Search for the cell housing the specified text and yield its (X, Y) center coordinate. 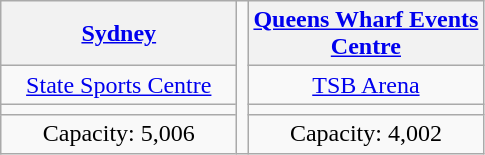
State Sports Centre (119, 85)
Capacity: 4,002 (366, 134)
Capacity: 5,006 (119, 134)
TSB Arena (366, 85)
Queens Wharf Events Centre (366, 34)
Sydney (119, 34)
